Detect which cell encompasses the target text, then output its (X, Y) center coordinate. 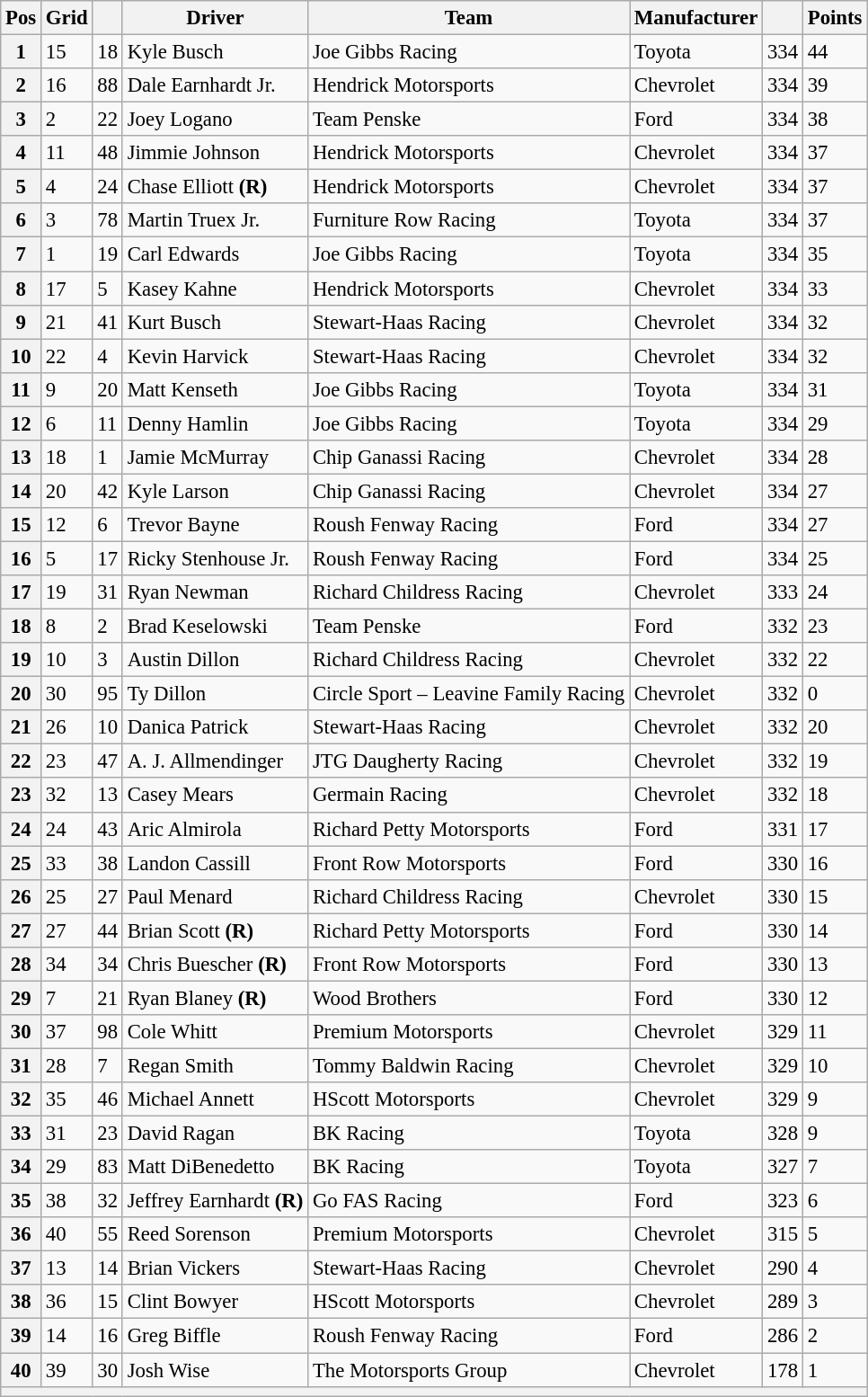
Ricky Stenhouse Jr. (215, 558)
83 (108, 1167)
Driver (215, 18)
Denny Hamlin (215, 423)
Cole Whitt (215, 1032)
323 (784, 1201)
Pos (22, 18)
331 (784, 829)
JTG Daugherty Racing (469, 761)
46 (108, 1099)
0 (834, 694)
47 (108, 761)
Danica Patrick (215, 727)
David Ragan (215, 1134)
Matt Kenseth (215, 389)
43 (108, 829)
Points (834, 18)
Joey Logano (215, 120)
Chris Buescher (R) (215, 965)
Ryan Blaney (R) (215, 998)
Kyle Busch (215, 52)
Kevin Harvick (215, 356)
The Motorsports Group (469, 1370)
Kyle Larson (215, 491)
Jamie McMurray (215, 458)
Casey Mears (215, 796)
328 (784, 1134)
289 (784, 1303)
Landon Cassill (215, 863)
Brad Keselowski (215, 627)
333 (784, 592)
Ty Dillon (215, 694)
42 (108, 491)
Clint Bowyer (215, 1303)
A. J. Allmendinger (215, 761)
Carl Edwards (215, 254)
178 (784, 1370)
Austin Dillon (215, 660)
Brian Vickers (215, 1268)
41 (108, 322)
88 (108, 85)
Kurt Busch (215, 322)
Josh Wise (215, 1370)
286 (784, 1336)
Trevor Bayne (215, 525)
315 (784, 1234)
Tommy Baldwin Racing (469, 1065)
Go FAS Racing (469, 1201)
Dale Earnhardt Jr. (215, 85)
98 (108, 1032)
Greg Biffle (215, 1336)
Michael Annett (215, 1099)
Martin Truex Jr. (215, 220)
Kasey Kahne (215, 289)
Ryan Newman (215, 592)
Matt DiBenedetto (215, 1167)
290 (784, 1268)
78 (108, 220)
Brian Scott (R) (215, 930)
Regan Smith (215, 1065)
Reed Sorenson (215, 1234)
55 (108, 1234)
95 (108, 694)
Jeffrey Earnhardt (R) (215, 1201)
Furniture Row Racing (469, 220)
Germain Racing (469, 796)
Jimmie Johnson (215, 153)
Wood Brothers (469, 998)
Paul Menard (215, 896)
Chase Elliott (R) (215, 187)
Manufacturer (696, 18)
48 (108, 153)
327 (784, 1167)
Circle Sport – Leavine Family Racing (469, 694)
Team (469, 18)
Grid (66, 18)
Aric Almirola (215, 829)
